From the cell containing the given text, extract its center point as [X, Y] coordinate. 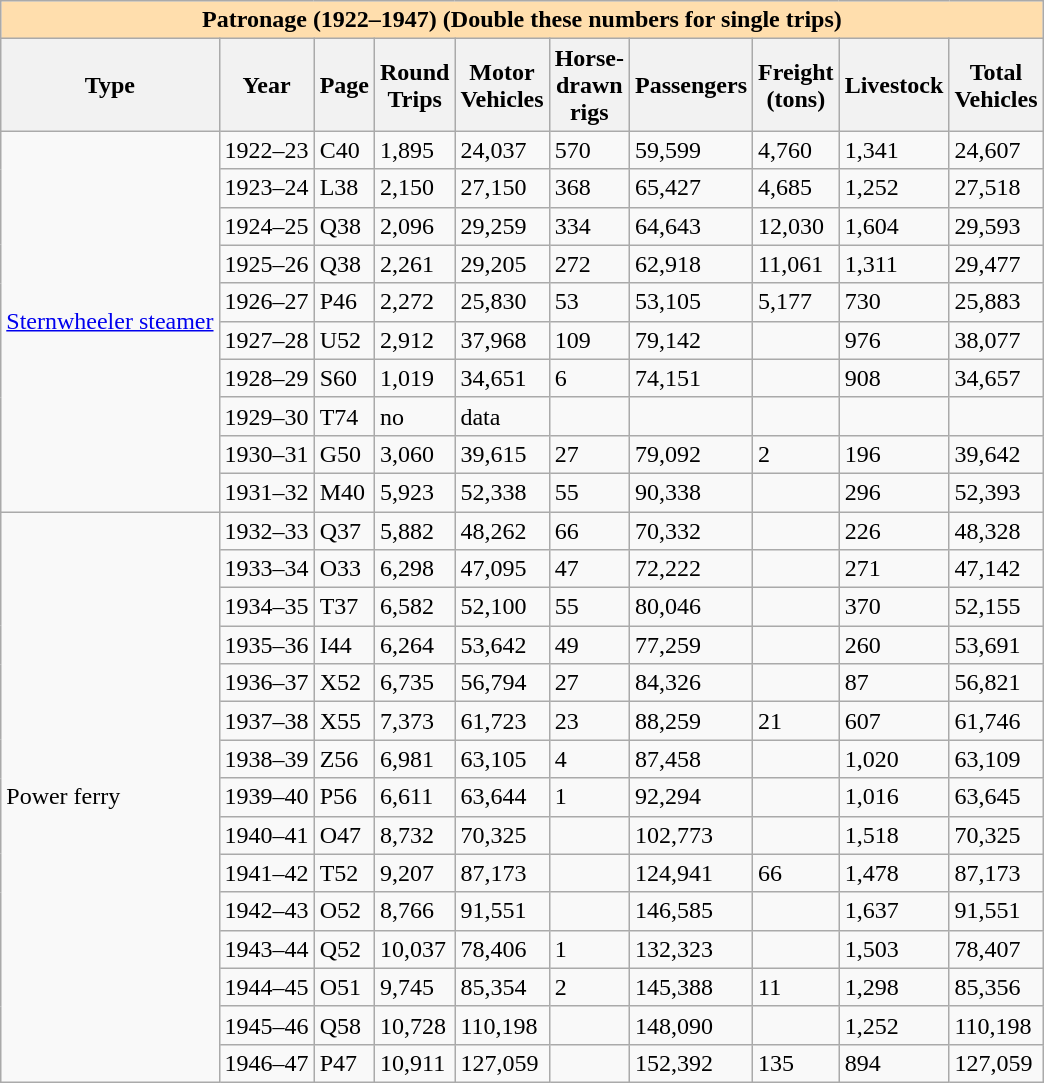
196 [894, 454]
7,373 [414, 721]
52,338 [502, 492]
Type [110, 85]
data [502, 416]
79,142 [690, 340]
56,821 [996, 683]
47,095 [502, 569]
1,311 [894, 264]
1939–40 [266, 797]
Passengers [690, 85]
Round Trips [414, 85]
1938–39 [266, 759]
271 [894, 569]
Q37 [344, 531]
U52 [344, 340]
570 [589, 150]
1,298 [894, 987]
80,046 [690, 607]
64,643 [690, 226]
Page [344, 85]
63,645 [996, 797]
O52 [344, 911]
74,151 [690, 378]
92,294 [690, 797]
1,503 [894, 949]
52,393 [996, 492]
21 [796, 721]
O33 [344, 569]
607 [894, 721]
9,207 [414, 873]
88,259 [690, 721]
87,458 [690, 759]
3,060 [414, 454]
O47 [344, 835]
11,061 [796, 264]
2,272 [414, 302]
T52 [344, 873]
L38 [344, 188]
1941–42 [266, 873]
Z56 [344, 759]
Patronage (1922–1947) (Double these numbers for single trips) [522, 20]
296 [894, 492]
8,766 [414, 911]
29,205 [502, 264]
6,981 [414, 759]
Livestock [894, 85]
894 [894, 1063]
78,406 [502, 949]
1,518 [894, 835]
102,773 [690, 835]
34,657 [996, 378]
1930–31 [266, 454]
1932–33 [266, 531]
M40 [344, 492]
47 [589, 569]
1926–27 [266, 302]
6,264 [414, 645]
6,611 [414, 797]
5,923 [414, 492]
62,918 [690, 264]
10,728 [414, 1025]
O51 [344, 987]
85,354 [502, 987]
87 [894, 683]
63,644 [502, 797]
12,030 [796, 226]
6 [589, 378]
53,105 [690, 302]
1927–28 [266, 340]
2,261 [414, 264]
29,593 [996, 226]
2,150 [414, 188]
61,746 [996, 721]
37,968 [502, 340]
1937–38 [266, 721]
48,328 [996, 531]
1,478 [894, 873]
1925–26 [266, 264]
1923–24 [266, 188]
1924–25 [266, 226]
52,155 [996, 607]
1944–45 [266, 987]
1946–47 [266, 1063]
9,745 [414, 987]
53 [589, 302]
1936–37 [266, 683]
1922–23 [266, 150]
56,794 [502, 683]
10,037 [414, 949]
84,326 [690, 683]
23 [589, 721]
63,105 [502, 759]
976 [894, 340]
Sternwheeler steamer [110, 322]
49 [589, 645]
X55 [344, 721]
5,882 [414, 531]
11 [796, 987]
1934–35 [266, 607]
27,518 [996, 188]
24,037 [502, 150]
1942–43 [266, 911]
124,941 [690, 873]
334 [589, 226]
4 [589, 759]
1,895 [414, 150]
65,427 [690, 188]
90,338 [690, 492]
730 [894, 302]
61,723 [502, 721]
6,735 [414, 683]
78,407 [996, 949]
1940–41 [266, 835]
53,691 [996, 645]
I44 [344, 645]
T37 [344, 607]
Power ferry [110, 798]
72,222 [690, 569]
2,096 [414, 226]
5,177 [796, 302]
6,298 [414, 569]
260 [894, 645]
47,142 [996, 569]
25,883 [996, 302]
152,392 [690, 1063]
85,356 [996, 987]
4,685 [796, 188]
Year [266, 85]
no [414, 416]
226 [894, 531]
368 [589, 188]
25,830 [502, 302]
1929–30 [266, 416]
38,077 [996, 340]
6,582 [414, 607]
59,599 [690, 150]
24,607 [996, 150]
Q58 [344, 1025]
63,109 [996, 759]
2,912 [414, 340]
29,477 [996, 264]
272 [589, 264]
908 [894, 378]
370 [894, 607]
Total Vehicles [996, 85]
1,604 [894, 226]
10,911 [414, 1063]
48,262 [502, 531]
1943–44 [266, 949]
C40 [344, 150]
53,642 [502, 645]
39,642 [996, 454]
70,332 [690, 531]
T74 [344, 416]
8,732 [414, 835]
S60 [344, 378]
P46 [344, 302]
148,090 [690, 1025]
146,585 [690, 911]
34,651 [502, 378]
1933–34 [266, 569]
109 [589, 340]
1,016 [894, 797]
1945–46 [266, 1025]
132,323 [690, 949]
79,092 [690, 454]
4,760 [796, 150]
P47 [344, 1063]
39,615 [502, 454]
145,388 [690, 987]
Q52 [344, 949]
1,019 [414, 378]
27,150 [502, 188]
Motor Vehicles [502, 85]
X52 [344, 683]
77,259 [690, 645]
29,259 [502, 226]
1935–36 [266, 645]
1,341 [894, 150]
Freight (tons) [796, 85]
G50 [344, 454]
52,100 [502, 607]
1931–32 [266, 492]
135 [796, 1063]
P56 [344, 797]
1928–29 [266, 378]
Horse- drawn rigs [589, 85]
1,637 [894, 911]
1,020 [894, 759]
